Return [x, y] of the center of cell containing provided text 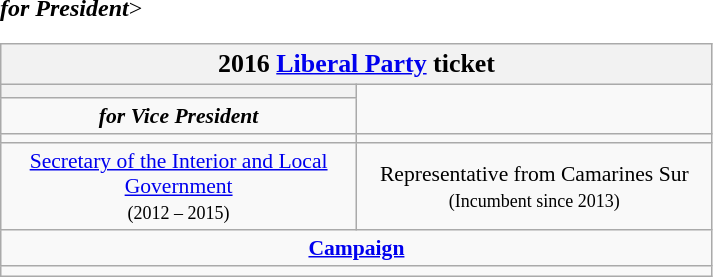
2016 Liberal Party ticket [356, 64]
Secretary of the Interior and Local Government(2012 – 2015) [179, 186]
Representative from Camarines Sur(Incumbent since 2013) [534, 186]
Campaign [356, 248]
for Vice President [179, 116]
